Scan for the cell matching the given text and deliver its (x, y) coordinate at center. 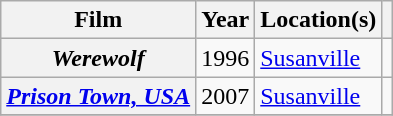
Year (226, 20)
1996 (226, 58)
2007 (226, 96)
Werewolf (98, 58)
Location(s) (318, 20)
Prison Town, USA (98, 96)
Film (98, 20)
